Find where the given text appears and provide that cell's center as [X, Y] coordinate. 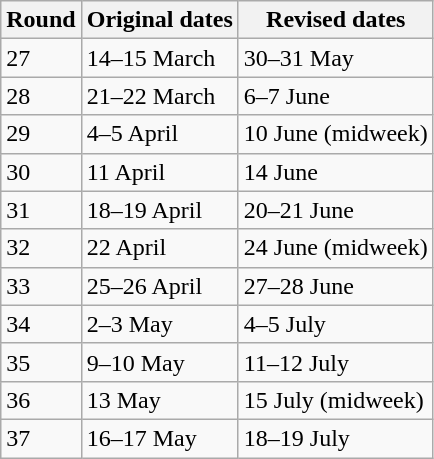
10 June (midweek) [336, 134]
14 June [336, 172]
18–19 April [160, 210]
29 [41, 134]
27 [41, 58]
33 [41, 286]
34 [41, 324]
30–31 May [336, 58]
28 [41, 96]
21–22 March [160, 96]
32 [41, 248]
37 [41, 438]
31 [41, 210]
2–3 May [160, 324]
6–7 June [336, 96]
16–17 May [160, 438]
36 [41, 400]
4–5 July [336, 324]
Original dates [160, 20]
27–28 June [336, 286]
Revised dates [336, 20]
35 [41, 362]
15 July (midweek) [336, 400]
14–15 March [160, 58]
13 May [160, 400]
Round [41, 20]
18–19 July [336, 438]
25–26 April [160, 286]
11 April [160, 172]
11–12 July [336, 362]
30 [41, 172]
20–21 June [336, 210]
22 April [160, 248]
24 June (midweek) [336, 248]
9–10 May [160, 362]
4–5 April [160, 134]
